Capture the cell that displays the provided text and extract its (x, y) central coordinate. 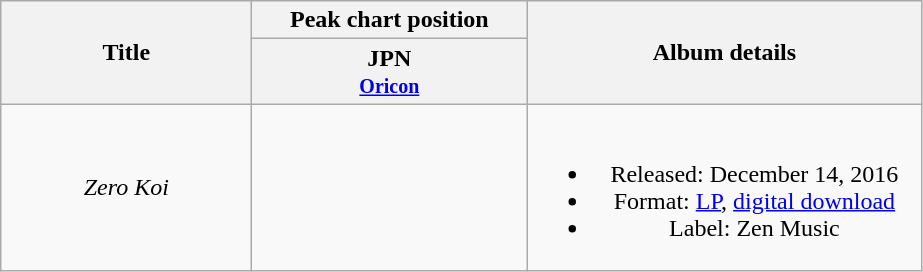
Zero Koi (126, 188)
JPNOricon (390, 72)
Peak chart position (390, 20)
Album details (724, 52)
Released: December 14, 2016Format: LP, digital downloadLabel: Zen Music (724, 188)
Title (126, 52)
